Capture the cell that displays the provided text and extract its [x, y] central coordinate. 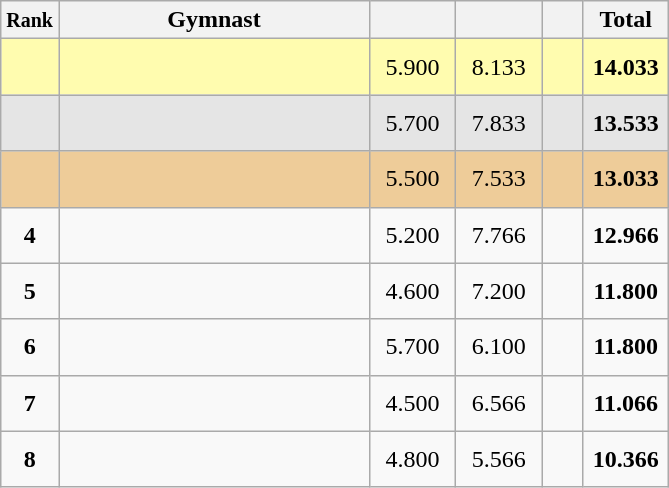
6.100 [499, 347]
13.033 [626, 179]
10.366 [626, 459]
8 [30, 459]
Total [626, 20]
6 [30, 347]
12.966 [626, 235]
5.566 [499, 459]
5.200 [413, 235]
7 [30, 403]
13.533 [626, 123]
7.766 [499, 235]
5.900 [413, 67]
7.833 [499, 123]
5 [30, 291]
4 [30, 235]
11.066 [626, 403]
6.566 [499, 403]
4.600 [413, 291]
7.200 [499, 291]
Gymnast [214, 20]
4.500 [413, 403]
5.500 [413, 179]
7.533 [499, 179]
14.033 [626, 67]
Rank [30, 20]
4.800 [413, 459]
8.133 [499, 67]
